Return (X, Y) of the center of cell containing provided text 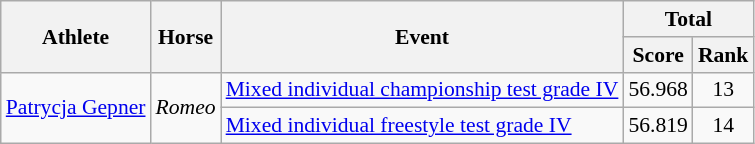
Athlete (76, 36)
Patrycja Gepner (76, 108)
56.968 (658, 90)
56.819 (658, 126)
Event (422, 36)
Score (658, 55)
Horse (186, 36)
Mixed individual championship test grade IV (422, 90)
13 (724, 90)
Total (688, 19)
Mixed individual freestyle test grade IV (422, 126)
Rank (724, 55)
Romeo (186, 108)
14 (724, 126)
